Pinpoint the cell where the given text exists, returning its (X, Y) midpoint coordinate. 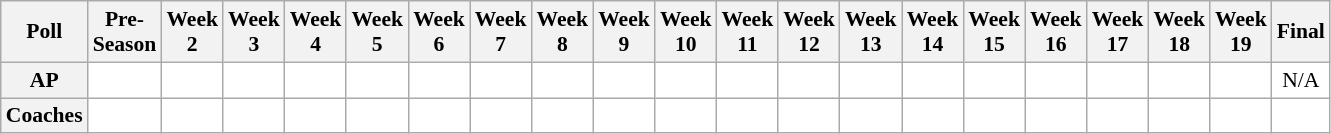
Week7 (501, 32)
Week8 (562, 32)
Week18 (1179, 32)
Week10 (686, 32)
Week15 (994, 32)
Week5 (377, 32)
Week4 (316, 32)
Week13 (871, 32)
Week6 (439, 32)
N/A (1301, 80)
AP (44, 80)
Poll (44, 32)
Week16 (1056, 32)
Week9 (624, 32)
Week11 (748, 32)
Week12 (809, 32)
Final (1301, 32)
Week19 (1241, 32)
Week3 (254, 32)
Week14 (933, 32)
Week2 (192, 32)
Coaches (44, 116)
Pre-Season (125, 32)
Week17 (1118, 32)
